Capture the cell that displays the provided text and extract its [x, y] central coordinate. 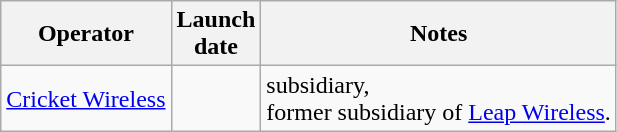
Cricket Wireless [86, 98]
subsidiary,former subsidiary of Leap Wireless. [439, 98]
Launchdate [216, 34]
Notes [439, 34]
Operator [86, 34]
